For the text-containing cell, return its midpoint in [X, Y] coordinate format. 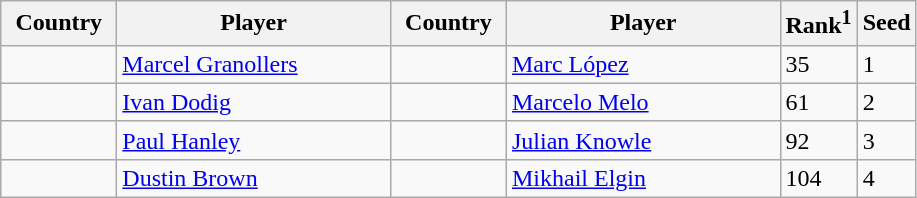
35 [818, 64]
Ivan Dodig [254, 102]
Rank1 [818, 24]
Dustin Brown [254, 178]
104 [818, 178]
Julian Knowle [643, 140]
4 [886, 178]
Seed [886, 24]
92 [818, 140]
Paul Hanley [254, 140]
61 [818, 102]
3 [886, 140]
1 [886, 64]
Marcelo Melo [643, 102]
2 [886, 102]
Mikhail Elgin [643, 178]
Marc López [643, 64]
Marcel Granollers [254, 64]
